For the text-containing cell, return its midpoint in [x, y] coordinate format. 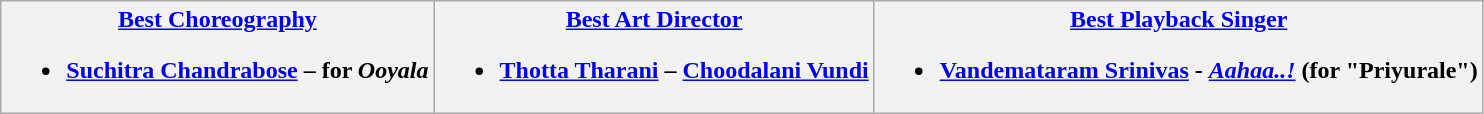
Best Art DirectorThotta Tharani – Choodalani Vundi [654, 58]
Best Playback SingerVandemataram Srinivas - Aahaa..! (for "Priyurale") [1178, 58]
Best ChoreographySuchitra Chandrabose – for Ooyala [218, 58]
